Return (X, Y) of the center of cell containing provided text 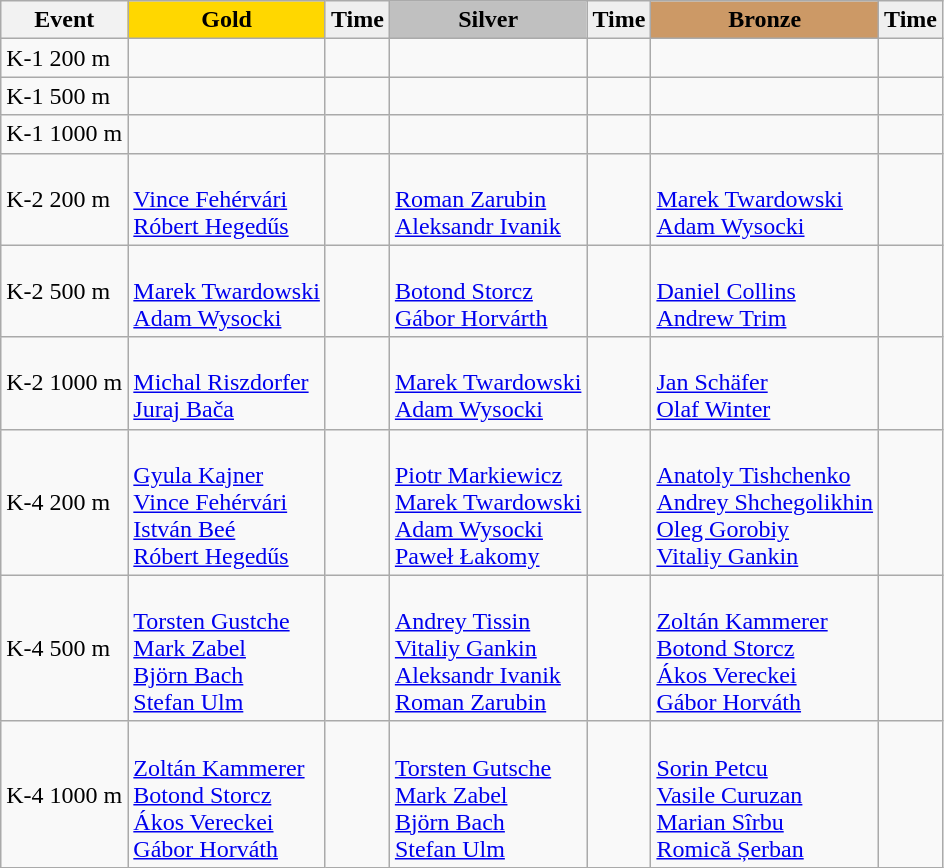
K-1 500 m (64, 96)
K-2 1000 m (64, 383)
K-4 200 m (64, 502)
Jan SchäferOlaf Winter (765, 383)
Vince FehérváriRóbert Hegedűs (227, 199)
Piotr MarkiewiczMarek TwardowskiAdam WysockiPaweł Łakomy (488, 502)
Sorin PetcuVasile CuruzanMarian SîrbuRomică Șerban (765, 794)
Torsten GustcheMark ZabelBjörn BachStefan Ulm (227, 648)
Bronze (765, 20)
K-2 500 m (64, 291)
K-1 200 m (64, 58)
K-1 1000 m (64, 134)
K-2 200 m (64, 199)
Gold (227, 20)
Anatoly TishchenkoAndrey ShchegolikhinOleg GorobiyVitaliy Gankin (765, 502)
Gyula KajnerVince FehérváriIstván BeéRóbert Hegedűs (227, 502)
Daniel CollinsAndrew Trim (765, 291)
Andrey TissinVitaliy GankinAleksandr IvanikRoman Zarubin (488, 648)
Silver (488, 20)
K-4 500 m (64, 648)
K-4 1000 m (64, 794)
Michal RiszdorferJuraj Bača (227, 383)
Roman ZarubinAleksandr Ivanik (488, 199)
Torsten GutscheMark ZabelBjörn BachStefan Ulm (488, 794)
Event (64, 20)
Botond StorczGábor Horvárth (488, 291)
